Provide the [x, y] coordinate of the cell's center where the given text is located.  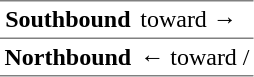
Southbound [68, 20]
Northbound [68, 57]
← toward / [195, 57]
toward → [195, 20]
